Capture the cell that displays the provided text and extract its [X, Y] central coordinate. 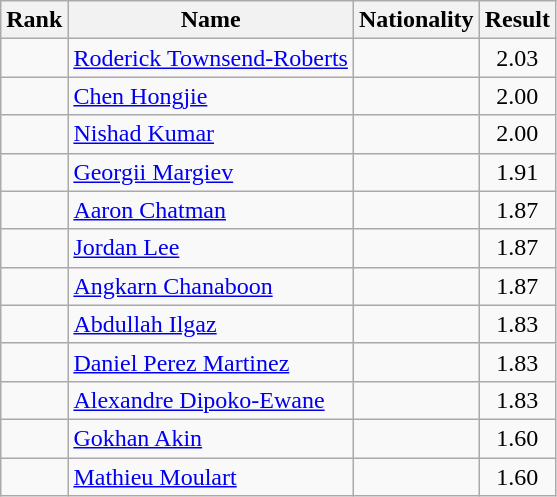
Result [517, 20]
Gokhan Akin [211, 438]
Roderick Townsend-Roberts [211, 58]
Name [211, 20]
Aaron Chatman [211, 210]
Jordan Lee [211, 248]
Chen Hongjie [211, 96]
1.91 [517, 172]
2.03 [517, 58]
Angkarn Chanaboon [211, 286]
Abdullah Ilgaz [211, 324]
Daniel Perez Martinez [211, 362]
Georgii Margiev [211, 172]
Nishad Kumar [211, 134]
Nationality [416, 20]
Mathieu Moulart [211, 477]
Alexandre Dipoko-Ewane [211, 400]
Rank [34, 20]
